Determine the (X, Y) coordinate at the center of the cell enclosing the given text.  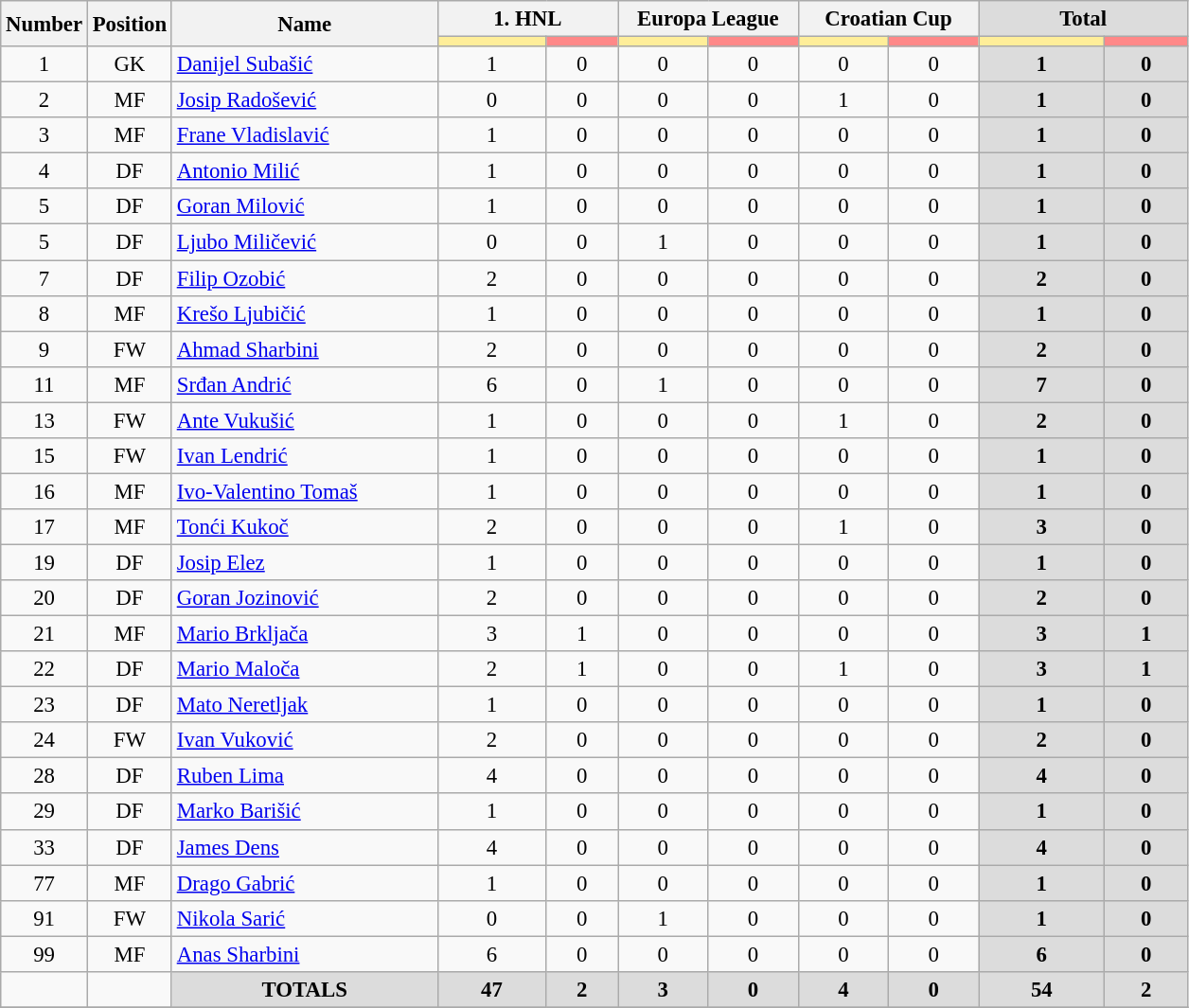
20 (44, 598)
91 (44, 918)
Ante Vukušić (305, 420)
9 (44, 349)
47 (492, 990)
24 (44, 740)
Ivan Vuković (305, 740)
Croatian Cup (888, 19)
23 (44, 705)
28 (44, 776)
Mato Neretljak (305, 705)
99 (44, 954)
Mario Brkljača (305, 634)
Ahmad Sharbini (305, 349)
Name (305, 24)
Europa League (708, 19)
Josip Elez (305, 562)
16 (44, 491)
Total (1083, 19)
TOTALS (305, 990)
Position (129, 24)
17 (44, 527)
Srđan Andrić (305, 384)
Tonći Kukoč (305, 527)
Ivo-Valentino Tomaš (305, 491)
Antonio Milić (305, 171)
22 (44, 669)
Krešo Ljubičić (305, 313)
Josip Radošević (305, 100)
Danijel Subašić (305, 64)
8 (44, 313)
11 (44, 384)
Frane Vladislavić (305, 135)
Nikola Sarić (305, 918)
Marko Barišić (305, 812)
Goran Jozinović (305, 598)
Mario Maloča (305, 669)
Number (44, 24)
15 (44, 456)
19 (44, 562)
Drago Gabrić (305, 883)
Filip Ozobić (305, 278)
Ljubo Miličević (305, 242)
Anas Sharbini (305, 954)
77 (44, 883)
33 (44, 847)
Ivan Lendrić (305, 456)
Ruben Lima (305, 776)
James Dens (305, 847)
Goran Milović (305, 207)
1. HNL (528, 19)
21 (44, 634)
54 (1041, 990)
13 (44, 420)
29 (44, 812)
GK (129, 64)
